Output the (X, Y) coordinate of the center of the cell containing the given text.  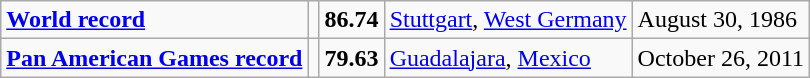
Stuttgart, West Germany (508, 20)
World record (154, 20)
October 26, 2011 (720, 58)
79.63 (352, 58)
Guadalajara, Mexico (508, 58)
Pan American Games record (154, 58)
86.74 (352, 20)
August 30, 1986 (720, 20)
